Provide the [X, Y] coordinate of the cell's center where the given text is located.  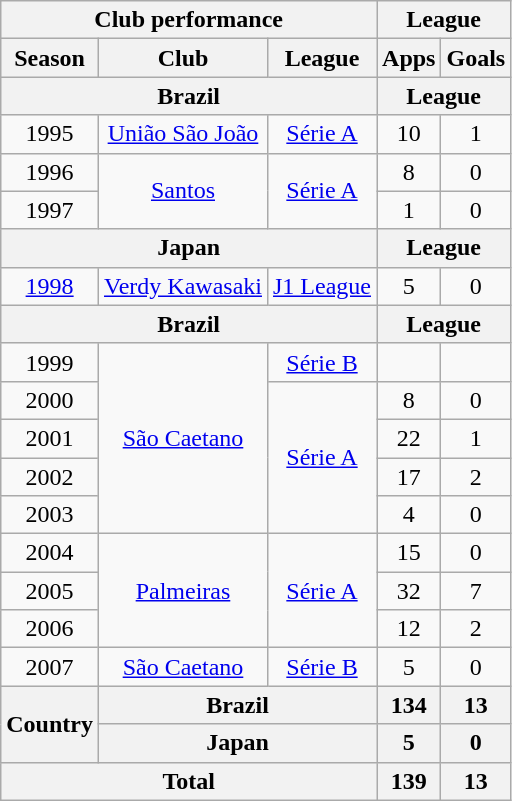
32 [409, 591]
Palmeiras [182, 591]
Country [50, 724]
1995 [50, 134]
2004 [50, 553]
2005 [50, 591]
1996 [50, 172]
17 [409, 477]
1998 [50, 286]
Club [182, 58]
2003 [50, 515]
Santos [182, 191]
Season [50, 58]
Goals [476, 58]
União São João [182, 134]
Apps [409, 58]
10 [409, 134]
Total [189, 781]
2000 [50, 400]
J1 League [322, 286]
2007 [50, 667]
4 [409, 515]
1999 [50, 362]
Club performance [189, 20]
12 [409, 629]
15 [409, 553]
7 [476, 591]
1997 [50, 210]
2002 [50, 477]
2006 [50, 629]
134 [409, 705]
139 [409, 781]
Verdy Kawasaki [182, 286]
2001 [50, 438]
22 [409, 438]
